Determine the (x, y) coordinate at the center of the cell enclosing the given text.  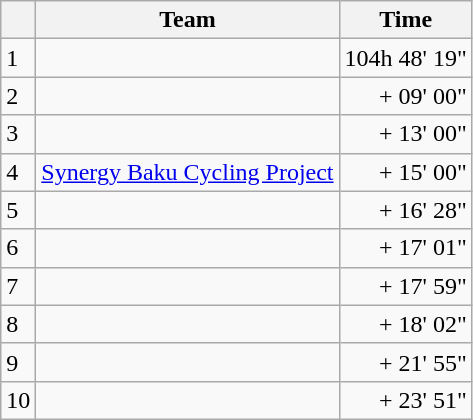
104h 48' 19" (406, 58)
+ 23' 51" (406, 400)
5 (18, 210)
+ 18' 02" (406, 324)
+ 17' 59" (406, 286)
2 (18, 96)
Team (188, 20)
1 (18, 58)
6 (18, 248)
4 (18, 172)
9 (18, 362)
7 (18, 286)
Time (406, 20)
10 (18, 400)
+ 15' 00" (406, 172)
3 (18, 134)
8 (18, 324)
+ 17' 01" (406, 248)
+ 16' 28" (406, 210)
Synergy Baku Cycling Project (188, 172)
+ 21' 55" (406, 362)
+ 13' 00" (406, 134)
+ 09' 00" (406, 96)
